Find where the given text appears and provide that cell's center as (X, Y) coordinate. 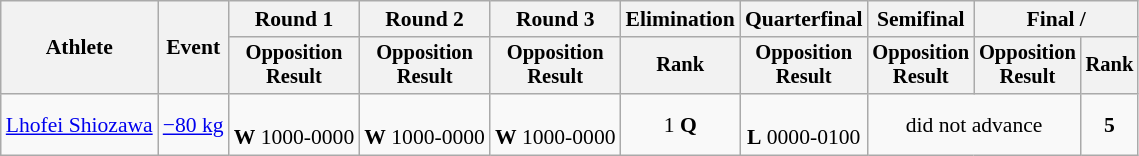
Round 2 (424, 19)
Round 3 (556, 19)
Quarterfinal (804, 19)
Elimination (680, 19)
1 Q (680, 124)
5 (1110, 124)
Round 1 (294, 19)
Final / (1056, 19)
Athlete (80, 48)
L 0000-0100 (804, 124)
did not advance (974, 124)
Semifinal (920, 19)
Event (194, 48)
Lhofei Shiozawa (80, 124)
−80 kg (194, 124)
